From the cell containing the given text, extract its center point as (x, y) coordinate. 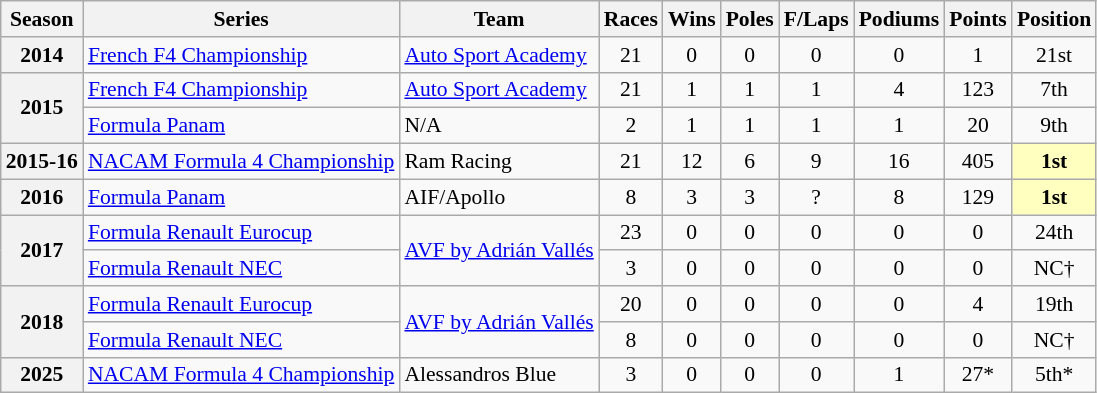
Poles (750, 19)
129 (978, 197)
2014 (42, 55)
Alessandros Blue (498, 375)
123 (978, 90)
16 (900, 162)
2018 (42, 322)
27* (978, 375)
2 (631, 126)
Team (498, 19)
23 (631, 233)
2017 (42, 250)
? (816, 197)
9th (1054, 126)
Podiums (900, 19)
12 (692, 162)
5th* (1054, 375)
405 (978, 162)
Races (631, 19)
AIF/Apollo (498, 197)
Wins (692, 19)
2015-16 (42, 162)
Ram Racing (498, 162)
2016 (42, 197)
2025 (42, 375)
2015 (42, 108)
Season (42, 19)
Position (1054, 19)
Points (978, 19)
21st (1054, 55)
F/Laps (816, 19)
9 (816, 162)
N/A (498, 126)
Series (242, 19)
6 (750, 162)
19th (1054, 304)
24th (1054, 233)
7th (1054, 90)
